Return (x, y) of the center of cell containing provided text 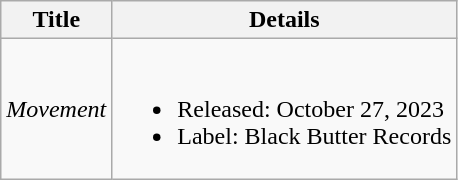
Movement (56, 109)
Released: October 27, 2023Label: Black Butter Records (284, 109)
Details (284, 20)
Title (56, 20)
